Output the [X, Y] coordinate of the center of the cell containing the given text.  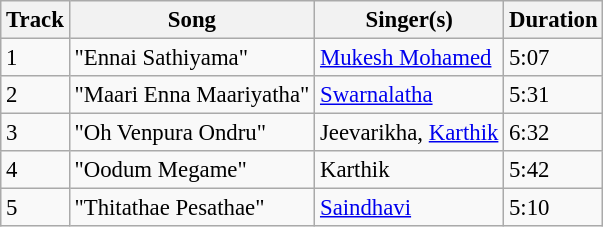
"Oh Venpura Ondru" [192, 133]
Mukesh Mohamed [410, 58]
Singer(s) [410, 20]
"Maari Enna Maariyatha" [192, 95]
Song [192, 20]
"Oodum Megame" [192, 170]
5:10 [554, 208]
"Ennai Sathiyama" [192, 58]
Track [35, 20]
5:42 [554, 170]
"Thitathae Pesathae" [192, 208]
Karthik [410, 170]
Saindhavi [410, 208]
3 [35, 133]
2 [35, 95]
Jeevarikha, Karthik [410, 133]
5 [35, 208]
4 [35, 170]
5:07 [554, 58]
Swarnalatha [410, 95]
6:32 [554, 133]
1 [35, 58]
Duration [554, 20]
5:31 [554, 95]
